Return the [X, Y] coordinate for the center point of the cell that contains the specified text.  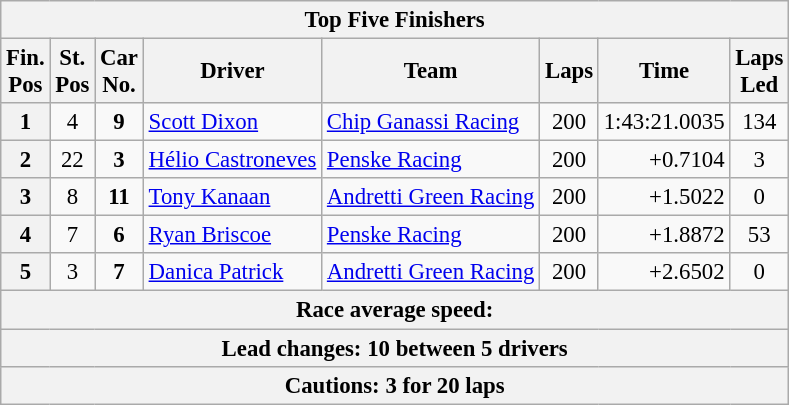
2 [26, 160]
Tony Kanaan [232, 197]
9 [120, 122]
Hélio Castroneves [232, 160]
St.Pos [72, 72]
6 [120, 235]
+2.6502 [664, 273]
Driver [232, 72]
Time [664, 72]
11 [120, 197]
53 [760, 235]
+1.5022 [664, 197]
5 [26, 273]
Fin.Pos [26, 72]
+1.8872 [664, 235]
Danica Patrick [232, 273]
CarNo. [120, 72]
Team [431, 72]
+0.7104 [664, 160]
Top Five Finishers [395, 20]
LapsLed [760, 72]
134 [760, 122]
Lead changes: 10 between 5 drivers [395, 348]
Cautions: 3 for 20 laps [395, 385]
8 [72, 197]
Scott Dixon [232, 122]
22 [72, 160]
Race average speed: [395, 310]
1:43:21.0035 [664, 122]
Laps [570, 72]
1 [26, 122]
Ryan Briscoe [232, 235]
Chip Ganassi Racing [431, 122]
